For the text-containing cell, return its midpoint in (X, Y) coordinate format. 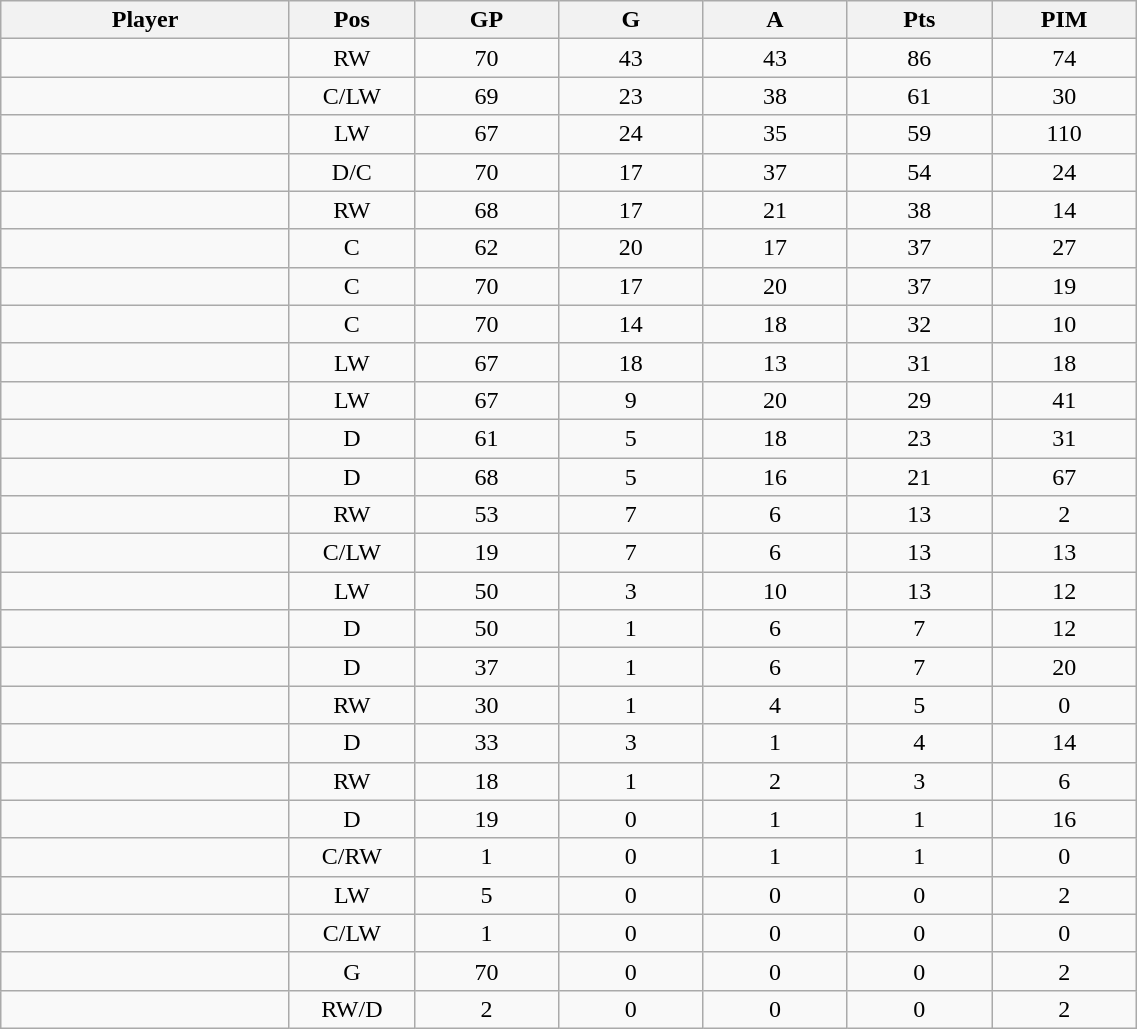
53 (486, 515)
33 (486, 743)
A (775, 20)
PIM (1064, 20)
27 (1064, 248)
Player (146, 20)
Pts (919, 20)
86 (919, 58)
41 (1064, 400)
32 (919, 324)
C/RW (352, 857)
110 (1064, 134)
RW/D (352, 1009)
69 (486, 96)
62 (486, 248)
9 (631, 400)
74 (1064, 58)
D/C (352, 172)
59 (919, 134)
54 (919, 172)
29 (919, 400)
GP (486, 20)
Pos (352, 20)
35 (775, 134)
